Detect which cell encompasses the target text, then output its [x, y] center coordinate. 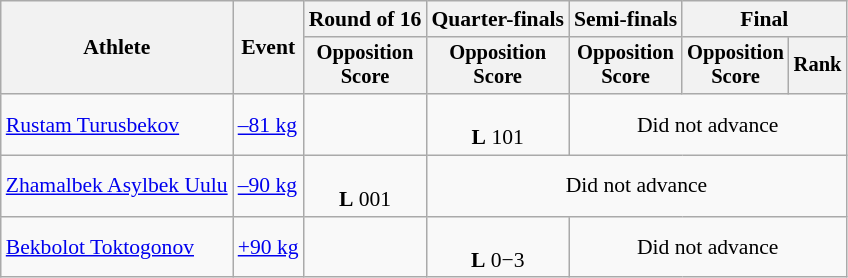
Rank [818, 66]
+90 kg [268, 248]
–81 kg [268, 124]
Event [268, 48]
L 101 [497, 124]
Athlete [117, 48]
Zhamalbek Asylbek Uulu [117, 186]
Semi-finals [626, 19]
Final [764, 19]
Rustam Turusbekov [117, 124]
Round of 16 [366, 19]
L 001 [366, 186]
–90 kg [268, 186]
Quarter-finals [497, 19]
L 0−3 [497, 248]
Bekbolot Toktogonov [117, 248]
